Detect which cell encompasses the target text, then output its [X, Y] center coordinate. 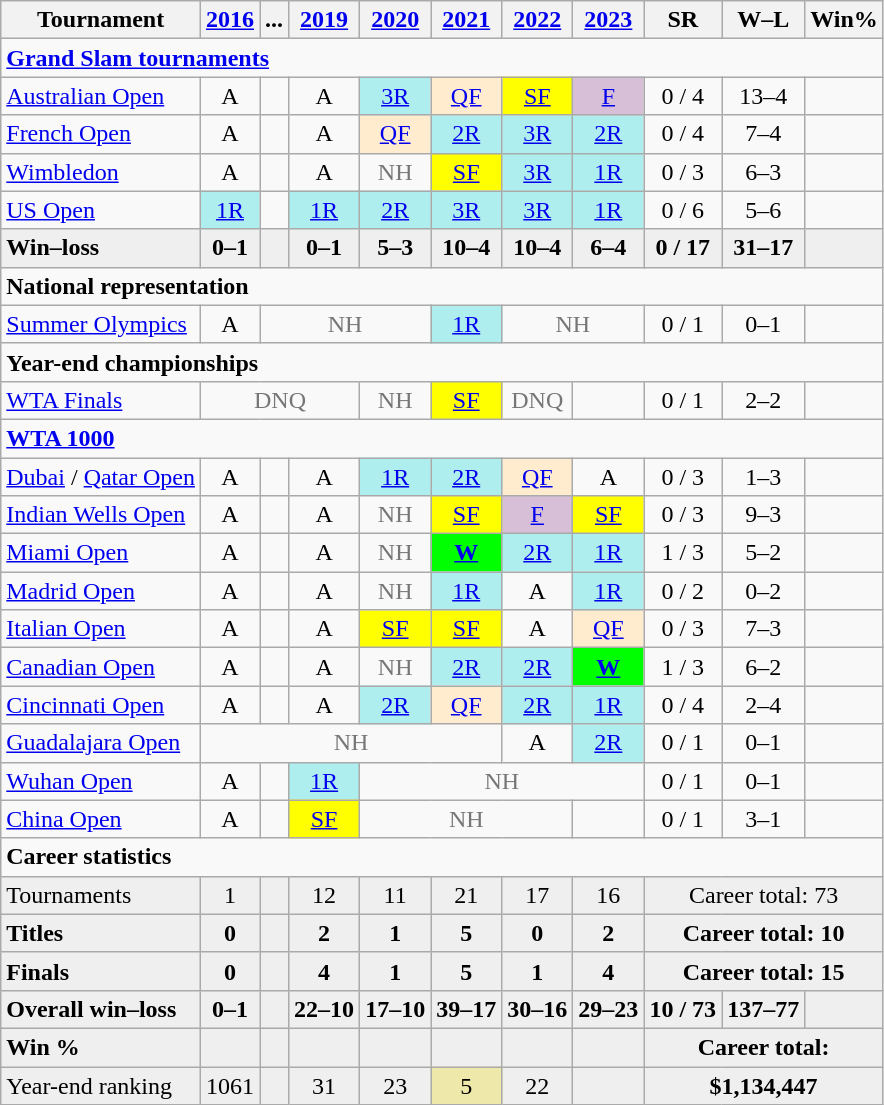
$1,134,447 [764, 1085]
1061 [230, 1085]
0 / 6 [683, 210]
Overall win–loss [101, 1009]
23 [396, 1085]
Dubai / Qatar Open [101, 477]
Titles [101, 933]
6–3 [764, 172]
10 / 73 [683, 1009]
17 [538, 895]
Cincinnati Open [101, 705]
... [274, 20]
Australian Open [101, 96]
3–1 [764, 819]
Canadian Open [101, 667]
French Open [101, 134]
Win % [101, 1047]
2–4 [764, 705]
16 [608, 895]
0–2 [764, 591]
Italian Open [101, 629]
Wimbledon [101, 172]
0 / 17 [683, 248]
2016 [230, 20]
22 [538, 1085]
Indian Wells Open [101, 515]
Career statistics [442, 857]
Finals [101, 971]
2021 [466, 20]
7–3 [764, 629]
Wuhan Open [101, 781]
Tournaments [101, 895]
7–4 [764, 134]
WTA 1000 [442, 438]
6–4 [608, 248]
National representation [442, 286]
9–3 [764, 515]
Career total: 10 [764, 933]
China Open [101, 819]
Madrid Open [101, 591]
2022 [538, 20]
5–2 [764, 553]
5–3 [396, 248]
137–77 [764, 1009]
Career total: 15 [764, 971]
30–16 [538, 1009]
2–2 [764, 400]
13–4 [764, 96]
29–23 [608, 1009]
22–10 [324, 1009]
31 [324, 1085]
12 [324, 895]
SR [683, 20]
Year-end championships [442, 362]
Win–loss [101, 248]
Year-end ranking [101, 1085]
WTA Finals [101, 400]
Tournament [101, 20]
Guadalajara Open [101, 743]
Miami Open [101, 553]
11 [396, 895]
2020 [396, 20]
2019 [324, 20]
Grand Slam tournaments [442, 58]
W–L [764, 20]
2023 [608, 20]
21 [466, 895]
31–17 [764, 248]
Career total: [764, 1047]
1–3 [764, 477]
Career total: 73 [764, 895]
0 / 2 [683, 591]
US Open [101, 210]
Win% [844, 20]
5–6 [764, 210]
Summer Olympics [101, 324]
39–17 [466, 1009]
17–10 [396, 1009]
6–2 [764, 667]
